Capture the cell that displays the provided text and extract its (X, Y) central coordinate. 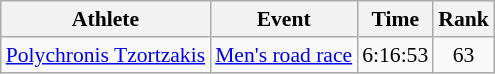
63 (464, 55)
6:16:53 (395, 55)
Men's road race (284, 55)
Polychronis Tzortzakis (106, 55)
Time (395, 19)
Athlete (106, 19)
Rank (464, 19)
Event (284, 19)
